Return the [x, y] coordinate for the center point of the cell that contains the specified text.  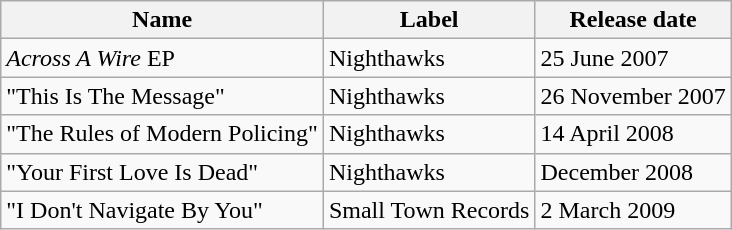
Small Town Records [429, 210]
14 April 2008 [633, 134]
"This Is The Message" [162, 96]
2 March 2009 [633, 210]
December 2008 [633, 172]
Name [162, 20]
"The Rules of Modern Policing" [162, 134]
Label [429, 20]
"Your First Love Is Dead" [162, 172]
Release date [633, 20]
Across A Wire EP [162, 58]
25 June 2007 [633, 58]
"I Don't Navigate By You" [162, 210]
26 November 2007 [633, 96]
